Identify which cell holds the provided text, then report its (X, Y) central coordinate. 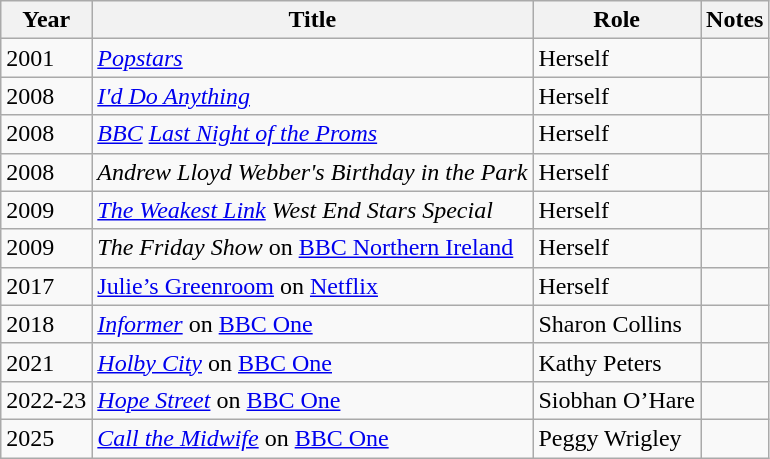
Notes (735, 20)
I'd Do Anything (312, 96)
Siobhan O’Hare (617, 400)
Informer on BBC One (312, 324)
Julie’s Greenroom on Netflix (312, 286)
Year (46, 20)
Popstars (312, 58)
Title (312, 20)
2017 (46, 286)
Hope Street on BBC One (312, 400)
2021 (46, 362)
2022-23 (46, 400)
Sharon Collins (617, 324)
2025 (46, 438)
2001 (46, 58)
The Weakest Link West End Stars Special (312, 210)
Andrew Lloyd Webber's Birthday in the Park (312, 172)
The Friday Show on BBC Northern Ireland (312, 248)
Holby City on BBC One (312, 362)
Peggy Wrigley (617, 438)
BBC Last Night of the Proms (312, 134)
Kathy Peters (617, 362)
2018 (46, 324)
Call the Midwife on BBC One (312, 438)
Role (617, 20)
